For the text-containing cell, return its midpoint in (x, y) coordinate format. 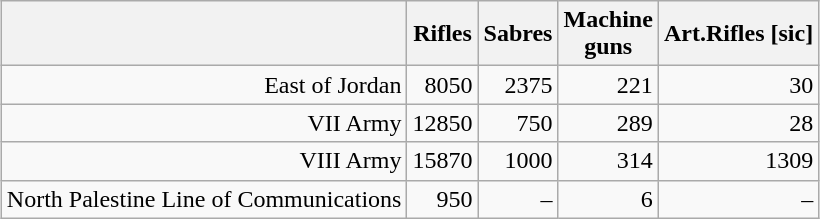
VIII Army (204, 161)
950 (442, 199)
VII Army (204, 123)
8050 (442, 85)
Sabres (518, 34)
30 (738, 85)
289 (608, 123)
15870 (442, 161)
28 (738, 123)
6 (608, 199)
314 (608, 161)
Art.Rifles [sic] (738, 34)
12850 (442, 123)
221 (608, 85)
Machineguns (608, 34)
North Palestine Line of Communications (204, 199)
2375 (518, 85)
Rifles (442, 34)
1309 (738, 161)
1000 (518, 161)
750 (518, 123)
East of Jordan (204, 85)
